Extract the [x, y] coordinate from the center of the cell holding the provided text.  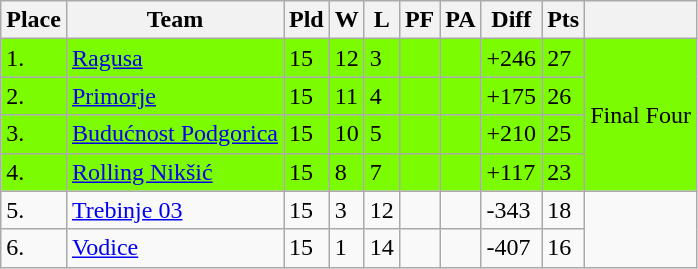
Ragusa [174, 58]
Primorje [174, 96]
+175 [512, 96]
8 [346, 172]
Trebinje 03 [174, 210]
2. [34, 96]
5. [34, 210]
5 [382, 134]
25 [564, 134]
4. [34, 172]
+210 [512, 134]
Team [174, 20]
Pld [307, 20]
PA [460, 20]
-343 [512, 210]
16 [564, 248]
1 [346, 248]
14 [382, 248]
10 [346, 134]
Budućnost Podgorica [174, 134]
Final Four [641, 115]
Rolling Nikšić [174, 172]
Diff [512, 20]
26 [564, 96]
3. [34, 134]
Vodice [174, 248]
6. [34, 248]
L [382, 20]
11 [346, 96]
+117 [512, 172]
PF [419, 20]
7 [382, 172]
Pts [564, 20]
W [346, 20]
23 [564, 172]
4 [382, 96]
-407 [512, 248]
1. [34, 58]
27 [564, 58]
18 [564, 210]
+246 [512, 58]
Place [34, 20]
